Pinpoint the cell where the given text exists, returning its (X, Y) midpoint coordinate. 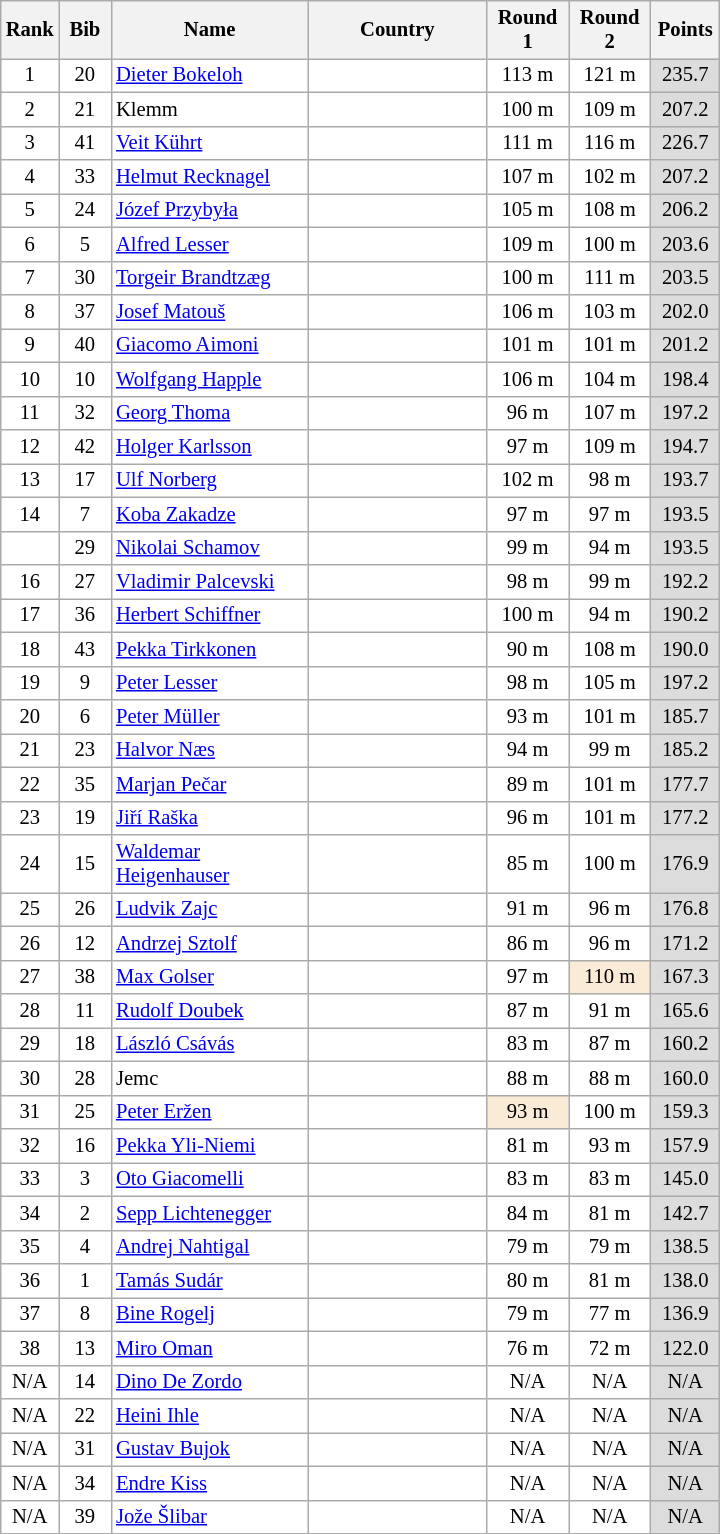
40 (85, 345)
110 m (610, 977)
206.2 (686, 210)
177.2 (686, 818)
Peter Müller (210, 717)
Koba Zakadze (210, 514)
Josef Matouš (210, 311)
Halvor Næs (210, 750)
176.9 (686, 863)
121 m (610, 75)
80 m (527, 1281)
Veit Kührt (210, 143)
Torgeir Brandtzæg (210, 278)
42 (85, 447)
Pekka Tirkkonen (210, 649)
Waldemar Heigenhauser (210, 863)
Round 1 (527, 29)
138.5 (686, 1247)
89 m (527, 784)
Jemc (210, 1078)
202.0 (686, 311)
Dino De Zordo (210, 1382)
Jiří Raška (210, 818)
Pekka Yli-Niemi (210, 1145)
203.5 (686, 278)
167.3 (686, 977)
Józef Przybyła (210, 210)
Andrej Nahtigal (210, 1247)
Marjan Pečar (210, 784)
160.0 (686, 1078)
136.9 (686, 1314)
43 (85, 649)
Nikolai Schamov (210, 548)
László Csávás (210, 1044)
Dieter Bokeloh (210, 75)
Peter Eržen (210, 1112)
Andrzej Sztolf (210, 943)
15 (85, 863)
104 m (610, 379)
122.0 (686, 1348)
194.7 (686, 447)
203.6 (686, 244)
Peter Lesser (210, 683)
Country (397, 29)
Holger Karlsson (210, 447)
Points (686, 29)
Giacomo Aimoni (210, 345)
177.7 (686, 784)
Wolfgang Happle (210, 379)
Ludvik Zajc (210, 909)
190.2 (686, 615)
198.4 (686, 379)
Sepp Lichtenegger (210, 1213)
226.7 (686, 143)
Bib (85, 29)
Heini Ihle (210, 1415)
157.9 (686, 1145)
193.7 (686, 480)
190.0 (686, 649)
Max Golser (210, 977)
165.6 (686, 1011)
Herbert Schiffner (210, 615)
235.7 (686, 75)
Jože Šlibar (210, 1517)
Gustav Bujok (210, 1449)
Oto Giacomelli (210, 1179)
Endre Kiss (210, 1483)
138.0 (686, 1281)
41 (85, 143)
Georg Thoma (210, 413)
85 m (527, 863)
39 (85, 1517)
Alfred Lesser (210, 244)
160.2 (686, 1044)
176.8 (686, 909)
Name (210, 29)
Helmut Recknagel (210, 177)
72 m (610, 1348)
Rank (30, 29)
142.7 (686, 1213)
Vladimir Palcevski (210, 581)
Rudolf Doubek (210, 1011)
84 m (527, 1213)
159.3 (686, 1112)
145.0 (686, 1179)
185.2 (686, 750)
Miro Oman (210, 1348)
86 m (527, 943)
116 m (610, 143)
171.2 (686, 943)
Klemm (210, 109)
192.2 (686, 581)
90 m (527, 649)
Bine Rogelj (210, 1314)
Ulf Norberg (210, 480)
77 m (610, 1314)
201.2 (686, 345)
Tamás Sudár (210, 1281)
Round 2 (610, 29)
76 m (527, 1348)
103 m (610, 311)
113 m (527, 75)
185.7 (686, 717)
